Capture the cell that displays the provided text and extract its [X, Y] central coordinate. 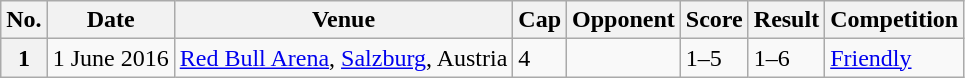
1–5 [714, 58]
1 [24, 58]
4 [540, 58]
Date [110, 20]
Venue [344, 20]
Friendly [894, 58]
Cap [540, 20]
No. [24, 20]
1 June 2016 [110, 58]
Opponent [624, 20]
Competition [894, 20]
1–6 [786, 58]
Score [714, 20]
Red Bull Arena, Salzburg, Austria [344, 58]
Result [786, 20]
